Pinpoint the cell where the given text exists, returning its (X, Y) midpoint coordinate. 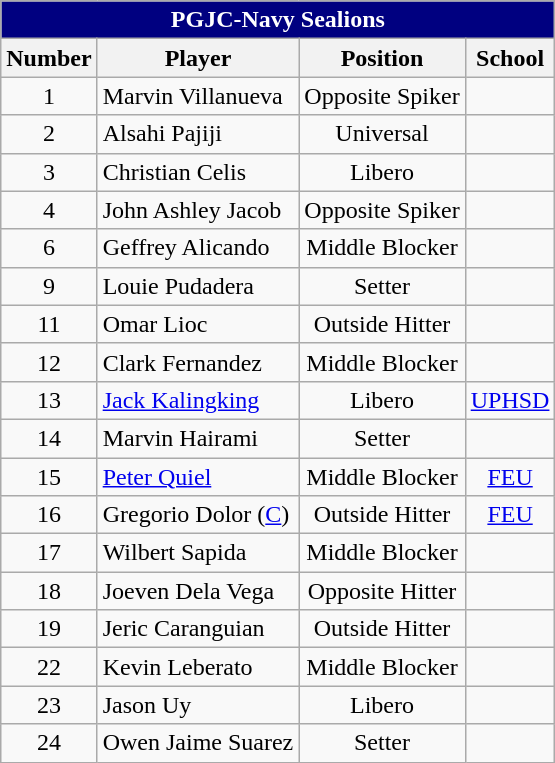
13 (49, 400)
22 (49, 667)
15 (49, 477)
Peter Quiel (198, 477)
Jason Uy (198, 705)
Position (382, 58)
2 (49, 134)
John Ashley Jacob (198, 210)
Geffrey Alicando (198, 248)
18 (49, 591)
Universal (382, 134)
14 (49, 438)
Joeven Dela Vega (198, 591)
Wilbert Sapida (198, 553)
6 (49, 248)
9 (49, 286)
Omar Lioc (198, 324)
Marvin Hairami (198, 438)
UPHSD (510, 400)
Opposite Hitter (382, 591)
Jack Kalingking (198, 400)
17 (49, 553)
16 (49, 515)
Gregorio Dolor (C) (198, 515)
1 (49, 96)
Number (49, 58)
24 (49, 743)
Jeric Caranguian (198, 629)
Owen Jaime Suarez (198, 743)
11 (49, 324)
Marvin Villanueva (198, 96)
Kevin Leberato (198, 667)
School (510, 58)
Player (198, 58)
4 (49, 210)
3 (49, 172)
12 (49, 362)
Louie Pudadera (198, 286)
PGJC-Navy Sealions (278, 20)
Christian Celis (198, 172)
Alsahi Pajiji (198, 134)
19 (49, 629)
Clark Fernandez (198, 362)
23 (49, 705)
